Search for the cell housing the specified text and yield its [X, Y] center coordinate. 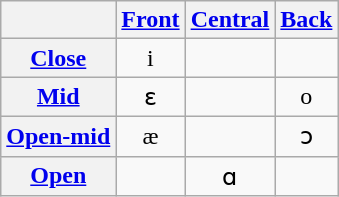
æ [150, 136]
i [150, 58]
ɔ [306, 136]
Mid [58, 97]
o [306, 97]
Central [230, 20]
Open-mid [58, 136]
Front [150, 20]
Open [58, 176]
Back [306, 20]
ɛ [150, 97]
Close [58, 58]
ɑ [230, 176]
